For the text-containing cell, return its midpoint in (X, Y) coordinate format. 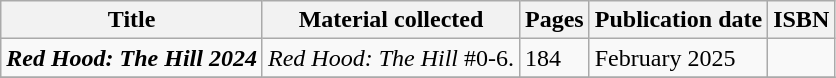
Title (132, 20)
184 (555, 58)
ISBN (802, 20)
Red Hood: The Hill 2024 (132, 58)
Red Hood: The Hill #0-6. (390, 58)
Publication date (678, 20)
February 2025 (678, 58)
Pages (555, 20)
Material collected (390, 20)
